Provide the (x, y) coordinate of the cell's center where the given text is located.  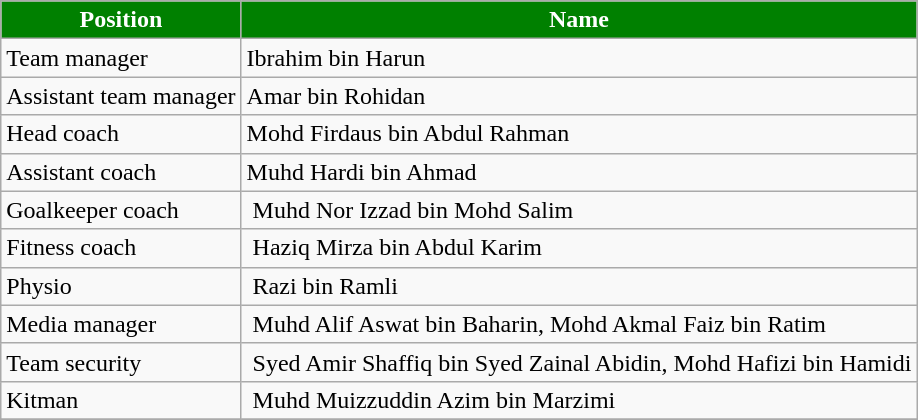
Muhd Nor Izzad bin Mohd Salim (579, 210)
Goalkeeper coach (121, 210)
Team security (121, 362)
Razi bin Ramli (579, 286)
Fitness coach (121, 248)
Position (121, 20)
Amar bin Rohidan (579, 96)
Head coach (121, 134)
Syed Amir Shaffiq bin Syed Zainal Abidin, Mohd Hafizi bin Hamidi (579, 362)
Name (579, 20)
Assistant coach (121, 172)
Haziq Mirza bin Abdul Karim (579, 248)
Muhd Hardi bin Ahmad (579, 172)
Muhd Alif Aswat bin Baharin, Mohd Akmal Faiz bin Ratim (579, 324)
Physio (121, 286)
Muhd Muizzuddin Azim bin Marzimi (579, 400)
Team manager (121, 58)
Ibrahim bin Harun (579, 58)
Kitman (121, 400)
Media manager (121, 324)
Mohd Firdaus bin Abdul Rahman (579, 134)
Assistant team manager (121, 96)
